Extract the [X, Y] coordinate from the center of the cell holding the provided text.  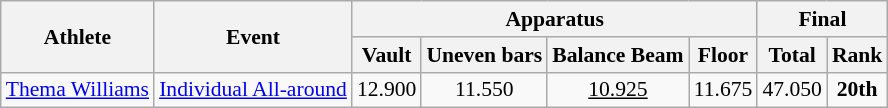
20th [858, 90]
Total [792, 55]
Rank [858, 55]
Vault [386, 55]
Final [822, 19]
47.050 [792, 90]
10.925 [618, 90]
Apparatus [554, 19]
Individual All-around [253, 90]
Balance Beam [618, 55]
Athlete [78, 36]
12.900 [386, 90]
Floor [724, 55]
11.675 [724, 90]
11.550 [484, 90]
Event [253, 36]
Thema Williams [78, 90]
Uneven bars [484, 55]
